Locate the cell with the specified text and output its [x, y] center coordinate. 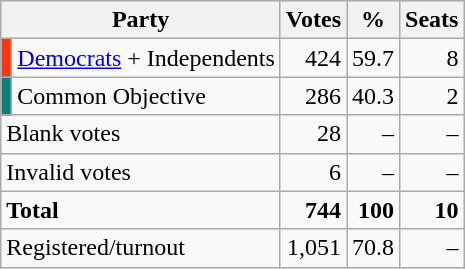
2 [432, 96]
Total [141, 210]
Common Objective [146, 96]
6 [313, 172]
70.8 [374, 248]
424 [313, 58]
% [374, 20]
1,051 [313, 248]
28 [313, 134]
10 [432, 210]
59.7 [374, 58]
Votes [313, 20]
Invalid votes [141, 172]
100 [374, 210]
Registered/turnout [141, 248]
40.3 [374, 96]
Democrats + Independents [146, 58]
8 [432, 58]
286 [313, 96]
Party [141, 20]
Seats [432, 20]
Blank votes [141, 134]
744 [313, 210]
